Pinpoint the cell where the given text exists, returning its [X, Y] midpoint coordinate. 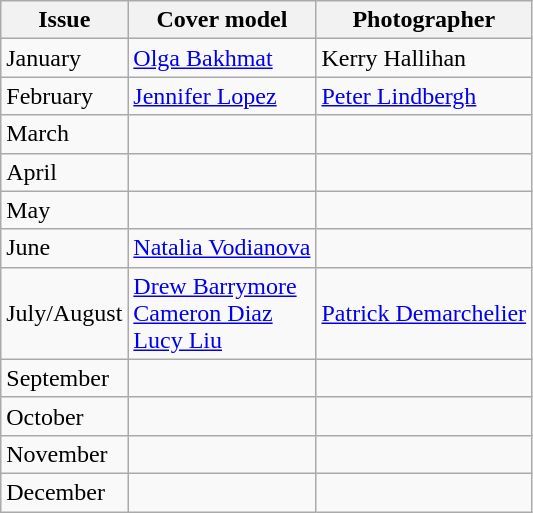
October [64, 416]
September [64, 378]
Kerry Hallihan [424, 58]
Olga Bakhmat [222, 58]
January [64, 58]
Issue [64, 20]
April [64, 172]
Natalia Vodianova [222, 248]
Cover model [222, 20]
Jennifer Lopez [222, 96]
May [64, 210]
Drew BarrymoreCameron DiazLucy Liu [222, 313]
July/August [64, 313]
February [64, 96]
March [64, 134]
Peter Lindbergh [424, 96]
December [64, 492]
November [64, 454]
June [64, 248]
Patrick Demarchelier [424, 313]
Photographer [424, 20]
